Pinpoint the cell where the given text exists, returning its [X, Y] midpoint coordinate. 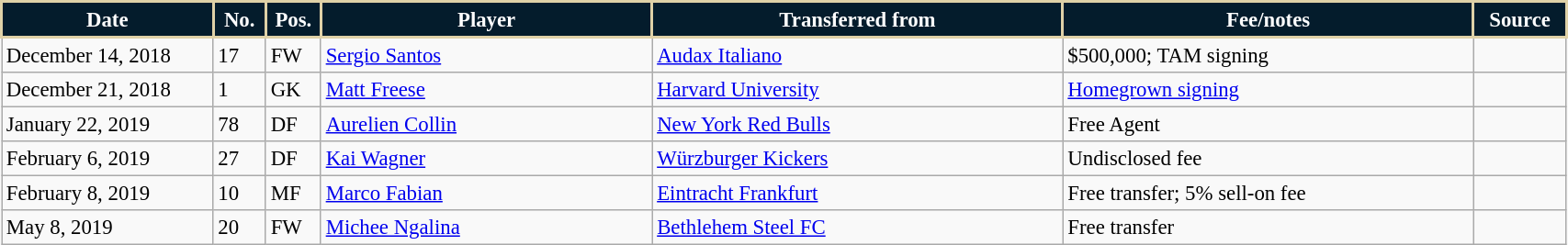
Player [487, 20]
10 [239, 194]
Pos. [293, 20]
February 6, 2019 [108, 159]
1 [239, 90]
Free transfer; 5% sell-on fee [1268, 194]
December 21, 2018 [108, 90]
17 [239, 55]
$500,000; TAM signing [1268, 55]
Kai Wagner [487, 159]
GK [293, 90]
Homegrown signing [1268, 90]
Marco Fabian [487, 194]
FW [293, 55]
Aurelien Collin [487, 125]
January 22, 2019 [108, 125]
Matt Freese [487, 90]
No. [239, 20]
Source [1519, 20]
Harvard University [858, 90]
MF [293, 194]
New York Red Bulls [858, 125]
Free Agent [1268, 125]
Date [108, 20]
December 14, 2018 [108, 55]
Undisclosed fee [1268, 159]
Sergio Santos [487, 55]
Transferred from [858, 20]
Würzburger Kickers [858, 159]
Audax Italiano [858, 55]
78 [239, 125]
February 8, 2019 [108, 194]
Fee/notes [1268, 20]
27 [239, 159]
Eintracht Frankfurt [858, 194]
